Search for the cell housing the specified text and yield its [X, Y] center coordinate. 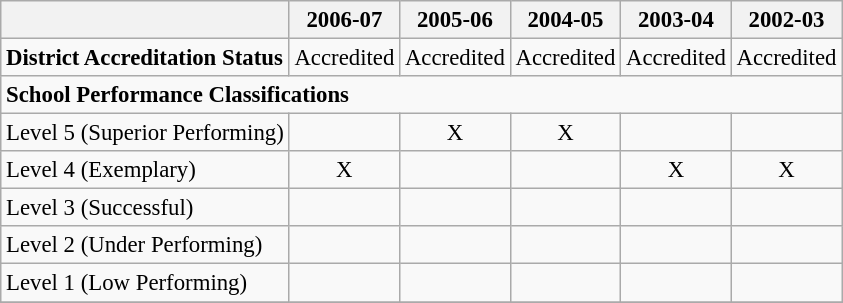
Level 2 (Under Performing) [145, 245]
2005-06 [456, 20]
2006-07 [344, 20]
School Performance Classifications [422, 95]
Level 3 (Successful) [145, 208]
Level 1 (Low Performing) [145, 283]
Level 5 (Superior Performing) [145, 133]
Level 4 (Exemplary) [145, 170]
2002-03 [786, 20]
2003-04 [676, 20]
District Accreditation Status [145, 58]
2004-05 [566, 20]
